Determine the (x, y) coordinate at the center of the cell enclosing the given text.  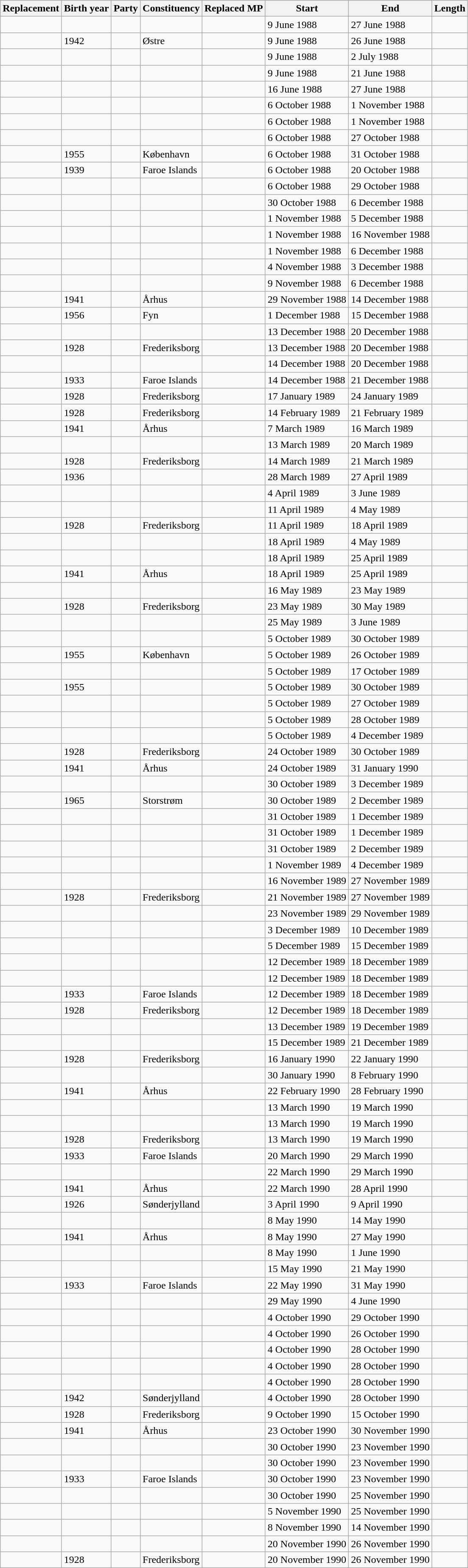
End (390, 8)
30 November 1990 (390, 1430)
3 April 1990 (307, 1204)
28 October 1989 (390, 720)
5 December 1989 (307, 946)
15 May 1990 (307, 1269)
27 May 1990 (390, 1237)
10 December 1989 (390, 929)
Fyn (171, 315)
15 December 1988 (390, 315)
14 March 1989 (307, 461)
27 October 1989 (390, 703)
17 October 1989 (390, 671)
21 December 1988 (390, 380)
23 October 1990 (307, 1430)
9 April 1990 (390, 1204)
25 May 1989 (307, 622)
16 March 1989 (390, 428)
1 June 1990 (390, 1253)
26 October 1989 (390, 655)
13 December 1989 (307, 1027)
13 March 1989 (307, 445)
27 October 1988 (390, 138)
26 October 1990 (390, 1334)
16 May 1989 (307, 590)
24 January 1989 (390, 396)
Birth year (87, 8)
22 January 1990 (390, 1059)
4 November 1988 (307, 267)
5 December 1988 (390, 219)
30 October 1988 (307, 203)
19 December 1989 (390, 1027)
30 January 1990 (307, 1075)
1936 (87, 477)
31 May 1990 (390, 1285)
31 October 1988 (390, 154)
28 April 1990 (390, 1188)
14 November 1990 (390, 1528)
21 December 1989 (390, 1043)
Party (126, 8)
Constituency (171, 8)
21 February 1989 (390, 412)
5 November 1990 (307, 1512)
29 October 1988 (390, 186)
3 December 1988 (390, 267)
30 May 1989 (390, 606)
Start (307, 8)
Østre (171, 41)
16 June 1988 (307, 89)
29 October 1990 (390, 1317)
23 November 1989 (307, 913)
1965 (87, 800)
29 November 1988 (307, 299)
26 June 1988 (390, 41)
21 November 1989 (307, 897)
15 October 1990 (390, 1414)
1926 (87, 1204)
9 November 1988 (307, 283)
4 June 1990 (390, 1301)
28 February 1990 (390, 1091)
29 November 1989 (390, 913)
28 March 1989 (307, 477)
21 June 1988 (390, 73)
4 April 1989 (307, 493)
21 March 1989 (390, 461)
1939 (87, 170)
Replacement (31, 8)
1 November 1989 (307, 865)
8 February 1990 (390, 1075)
2 July 1988 (390, 57)
7 March 1989 (307, 428)
22 February 1990 (307, 1091)
16 January 1990 (307, 1059)
31 January 1990 (390, 768)
8 November 1990 (307, 1528)
22 May 1990 (307, 1285)
16 November 1988 (390, 235)
20 March 1990 (307, 1156)
17 January 1989 (307, 396)
Storstrøm (171, 800)
29 May 1990 (307, 1301)
Length (450, 8)
Replaced MP (233, 8)
14 May 1990 (390, 1220)
20 October 1988 (390, 170)
1956 (87, 315)
14 February 1989 (307, 412)
1 December 1988 (307, 315)
21 May 1990 (390, 1269)
20 March 1989 (390, 445)
27 April 1989 (390, 477)
9 October 1990 (307, 1414)
16 November 1989 (307, 881)
